Capture the cell that displays the provided text and extract its [x, y] central coordinate. 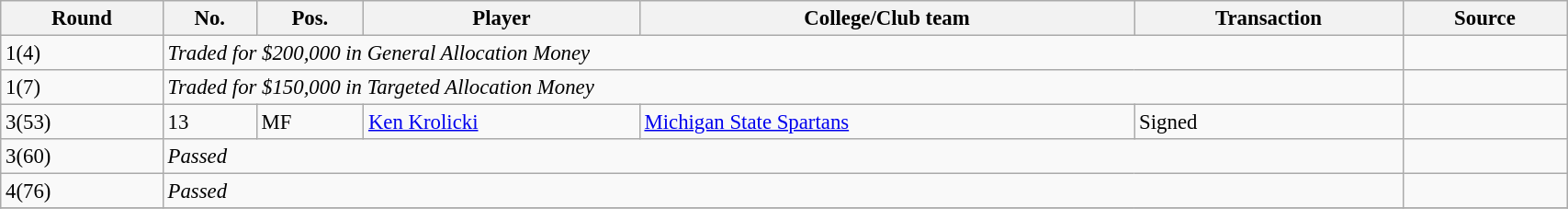
Signed [1269, 122]
Traded for $150,000 in Targeted Allocation Money [783, 87]
13 [209, 122]
3(53) [83, 122]
Source [1484, 18]
Round [83, 18]
3(60) [83, 157]
1(7) [83, 87]
1(4) [83, 53]
Traded for $200,000 in General Allocation Money [783, 53]
4(76) [83, 192]
Michigan State Spartans [887, 122]
Transaction [1269, 18]
No. [209, 18]
College/Club team [887, 18]
Ken Krolicki [502, 122]
Player [502, 18]
MF [310, 122]
Pos. [310, 18]
